Return (X, Y) of the center of cell containing provided text 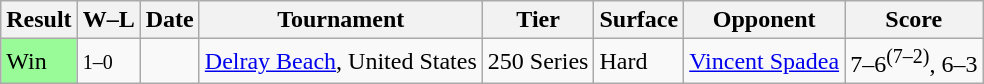
Win (39, 62)
Hard (639, 62)
1–0 (108, 62)
Surface (639, 20)
Vincent Spadea (764, 62)
Delray Beach, United States (340, 62)
7–6(7–2), 6–3 (914, 62)
Result (39, 20)
Tier (538, 20)
Opponent (764, 20)
Score (914, 20)
Date (170, 20)
W–L (108, 20)
250 Series (538, 62)
Tournament (340, 20)
